For the text-containing cell, return its midpoint in [X, Y] coordinate format. 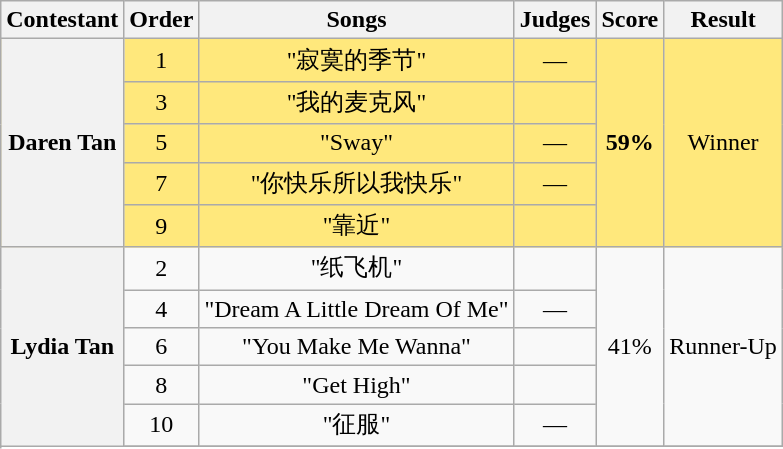
"寂寞的季节" [356, 60]
Order [162, 20]
4 [162, 309]
"Dream A Little Dream Of Me" [356, 309]
"你快乐所以我快乐" [356, 184]
Songs [356, 20]
Winner [724, 143]
41% [630, 346]
3 [162, 102]
1 [162, 60]
Runner-Up [724, 346]
Daren Tan [62, 143]
"征服" [356, 426]
2 [162, 268]
Result [724, 20]
59% [630, 143]
Lydia Tan [62, 346]
10 [162, 426]
Score [630, 20]
Judges [555, 20]
Contestant [62, 20]
9 [162, 226]
"You Make Me Wanna" [356, 347]
"Get High" [356, 385]
"靠近" [356, 226]
5 [162, 143]
"纸飞机" [356, 268]
8 [162, 385]
6 [162, 347]
7 [162, 184]
"Sway" [356, 143]
"我的麦克风" [356, 102]
